Capture the cell that displays the provided text and extract its [x, y] central coordinate. 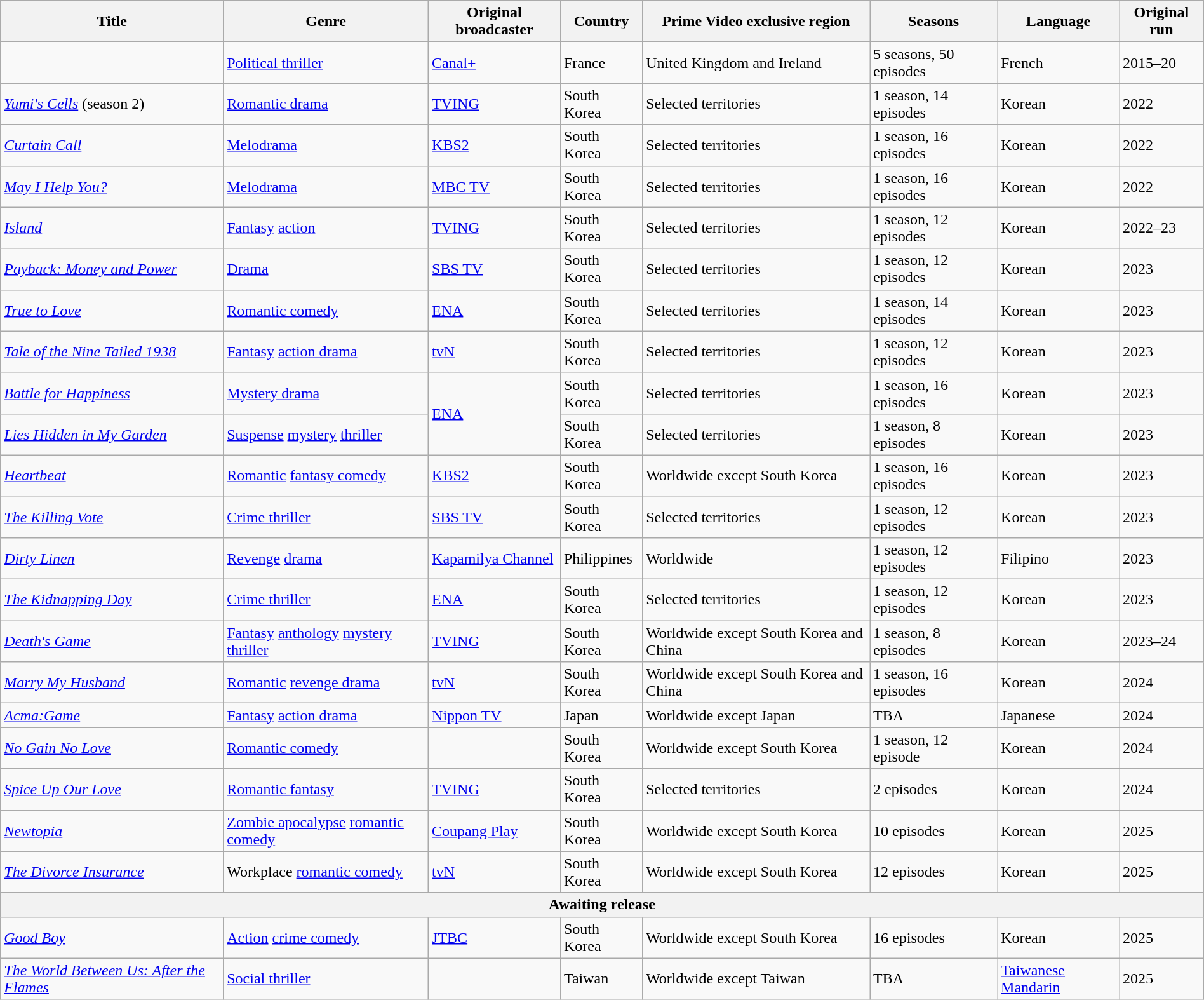
Action crime comedy [326, 938]
Social thriller [326, 978]
French [1059, 62]
Japanese [1059, 715]
Workplace romantic comedy [326, 872]
The Kidnapping Day [112, 600]
2 episodes [933, 789]
Dirty Linen [112, 559]
Worldwide except Japan [756, 715]
Political thriller [326, 62]
Revenge drama [326, 559]
Curtain Call [112, 145]
5 seasons, 50 episodes [933, 62]
Drama [326, 269]
Nippon TV [495, 715]
1 season, 12 episode [933, 748]
2023–24 [1162, 642]
Canal+ [495, 62]
True to Love [112, 310]
The World Between Us: After the Flames [112, 978]
Payback: Money and Power [112, 269]
Original run [1162, 22]
12 episodes [933, 872]
Heartbeat [112, 475]
Good Boy [112, 938]
Romantic revenge drama [326, 682]
France [601, 62]
16 episodes [933, 938]
2015–20 [1162, 62]
Coupang Play [495, 831]
Suspense mystery thriller [326, 435]
The Divorce Insurance [112, 872]
The Killing Vote [112, 517]
Island [112, 227]
2022–23 [1162, 227]
Worldwide except Taiwan [756, 978]
Filipino [1059, 559]
Worldwide [756, 559]
No Gain No Love [112, 748]
Awaiting release [602, 905]
Fantasy action [326, 227]
MBC TV [495, 187]
Japan [601, 715]
Country [601, 22]
Philippines [601, 559]
Tale of the Nine Tailed 1938 [112, 352]
Language [1059, 22]
Romantic fantasy [326, 789]
Acma:Game [112, 715]
JTBC [495, 938]
Lies Hidden in My Garden [112, 435]
Mystery drama [326, 393]
Taiwanese Mandarin [1059, 978]
May I Help You? [112, 187]
Death's Game [112, 642]
Romantic fantasy comedy [326, 475]
Fantasy anthology mystery thriller [326, 642]
Yumi's Cells (season 2) [112, 104]
Genre [326, 22]
Seasons [933, 22]
10 episodes [933, 831]
Taiwan [601, 978]
Marry My Husband [112, 682]
Battle for Happiness [112, 393]
Prime Video exclusive region [756, 22]
Romantic drama [326, 104]
Spice Up Our Love [112, 789]
Title [112, 22]
Newtopia [112, 831]
United Kingdom and Ireland [756, 62]
Original broadcaster [495, 22]
Zombie apocalypse romantic comedy [326, 831]
Kapamilya Channel [495, 559]
